Provide the (x, y) coordinate of the cell's center where the given text is located.  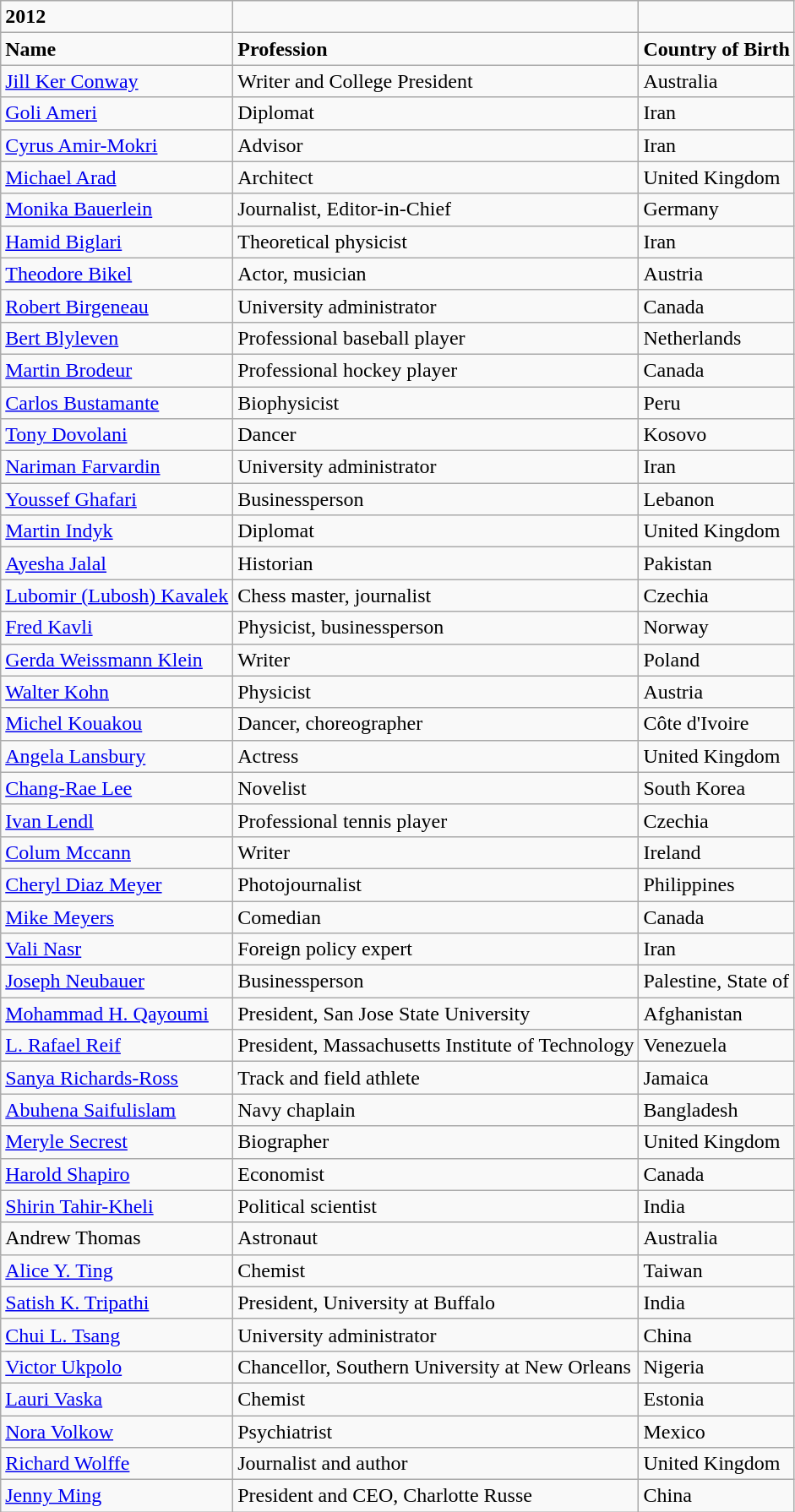
Navy chaplain (436, 1110)
Historian (436, 563)
Angela Lansbury (117, 756)
South Korea (716, 788)
Sanya Richards-Ross (117, 1078)
President, San Jose State University (436, 1014)
Actor, musician (436, 274)
Carlos Bustamante (117, 403)
Andrew Thomas (117, 1238)
Vali Nasr (117, 949)
Track and field athlete (436, 1078)
Jamaica (716, 1078)
Dancer (436, 435)
Ireland (716, 852)
Mohammad H. Qayoumi (117, 1014)
Jill Ker Conway (117, 81)
Professional tennis player (436, 820)
Physicist, businessperson (436, 628)
Psychiatrist (436, 1432)
Photojournalist (436, 884)
Robert Birgeneau (117, 306)
Name (117, 49)
Comedian (436, 916)
Bangladesh (716, 1110)
Goli Ameri (117, 113)
Foreign policy expert (436, 949)
Meryle Secrest (117, 1142)
Biophysicist (436, 403)
Ayesha Jalal (117, 563)
Michel Kouakou (117, 724)
Venezuela (716, 1046)
President, Massachusetts Institute of Technology (436, 1046)
Afghanistan (716, 1014)
Walter Kohn (117, 692)
L. Rafael Reif (117, 1046)
Country of Birth (716, 49)
Chancellor, Southern University at New Orleans (436, 1367)
Joseph Neubauer (117, 982)
Hamid Biglari (117, 242)
Fred Kavli (117, 628)
Ivan Lendl (117, 820)
Kosovo (716, 435)
Peru (716, 403)
Alice Y. Ting (117, 1270)
Political scientist (436, 1206)
Lubomir (Lubosh) Kavalek (117, 596)
Colum Mccann (117, 852)
Mike Meyers (117, 916)
Netherlands (716, 338)
Jenny Ming (117, 1496)
2012 (117, 17)
Martin Brodeur (117, 370)
Estonia (716, 1399)
Mexico (716, 1432)
Chui L. Tsang (117, 1335)
Lebanon (716, 499)
Writer and College President (436, 81)
Astronaut (436, 1238)
Biographer (436, 1142)
Cyrus Amir-Mokri (117, 145)
President and CEO, Charlotte Russe (436, 1496)
Taiwan (716, 1270)
President, University at Buffalo (436, 1303)
Architect (436, 177)
Satish K. Tripathi (117, 1303)
Martin Indyk (117, 531)
Youssef Ghafari (117, 499)
Victor Ukpolo (117, 1367)
Nariman Farvardin (117, 467)
Bert Blyleven (117, 338)
Pakistan (716, 563)
Tony Dovolani (117, 435)
Nigeria (716, 1367)
Journalist and author (436, 1464)
Cheryl Diaz Meyer (117, 884)
Côte d'Ivoire (716, 724)
Journalist, Editor-in-Chief (436, 209)
Richard Wolffe (117, 1464)
Poland (716, 660)
Professional hockey player (436, 370)
Actress (436, 756)
Lauri Vaska (117, 1399)
Professional baseball player (436, 338)
Economist (436, 1174)
Chang-Rae Lee (117, 788)
Gerda Weissmann Klein (117, 660)
Palestine, State of (716, 982)
Physicist (436, 692)
Advisor (436, 145)
Norway (716, 628)
Germany (716, 209)
Harold Shapiro (117, 1174)
Theodore Bikel (117, 274)
Michael Arad (117, 177)
Nora Volkow (117, 1432)
Chess master, journalist (436, 596)
Novelist (436, 788)
Profession (436, 49)
Theoretical physicist (436, 242)
Shirin Tahir-Kheli (117, 1206)
Monika Bauerlein (117, 209)
Abuhena Saifulislam (117, 1110)
Dancer, choreographer (436, 724)
Philippines (716, 884)
